Determine the (x, y) coordinate at the center of the cell enclosing the given text.  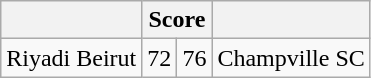
76 (194, 58)
Riyadi Beirut (72, 58)
Score (177, 20)
Champville SC (291, 58)
72 (160, 58)
